For the text-containing cell, return its midpoint in (x, y) coordinate format. 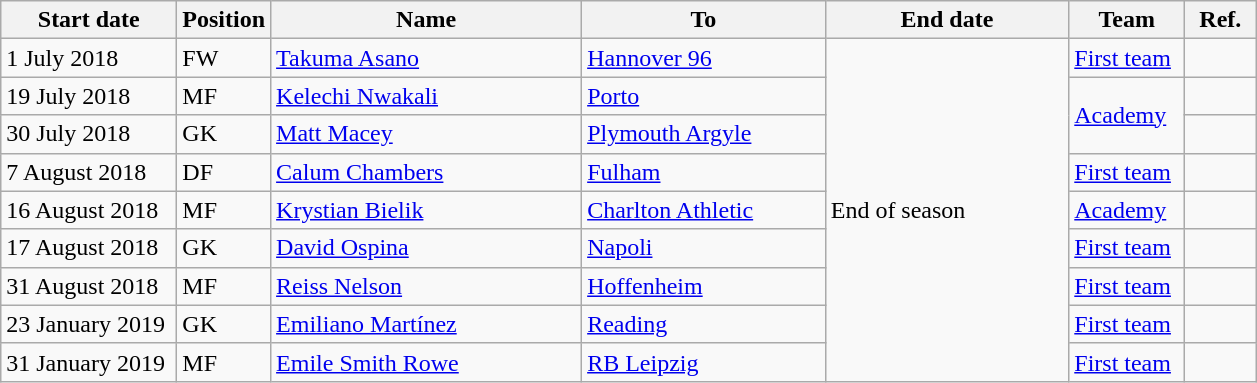
Charlton Athletic (704, 210)
Porto (704, 96)
Takuma Asano (426, 58)
Fulham (704, 172)
31 January 2019 (89, 362)
31 August 2018 (89, 286)
David Ospina (426, 248)
RB Leipzig (704, 362)
Position (224, 20)
Calum Chambers (426, 172)
Name (426, 20)
Ref. (1220, 20)
Emiliano Martínez (426, 324)
17 August 2018 (89, 248)
Hoffenheim (704, 286)
Matt Macey (426, 134)
FW (224, 58)
16 August 2018 (89, 210)
30 July 2018 (89, 134)
Hannover 96 (704, 58)
End date (947, 20)
Kelechi Nwakali (426, 96)
Napoli (704, 248)
19 July 2018 (89, 96)
Emile Smith Rowe (426, 362)
Plymouth Argyle (704, 134)
Reading (704, 324)
1 July 2018 (89, 58)
Start date (89, 20)
Team (1127, 20)
End of season (947, 210)
Krystian Bielik (426, 210)
To (704, 20)
DF (224, 172)
Reiss Nelson (426, 286)
7 August 2018 (89, 172)
23 January 2019 (89, 324)
